Determine the [X, Y] coordinate at the center of the cell enclosing the given text.  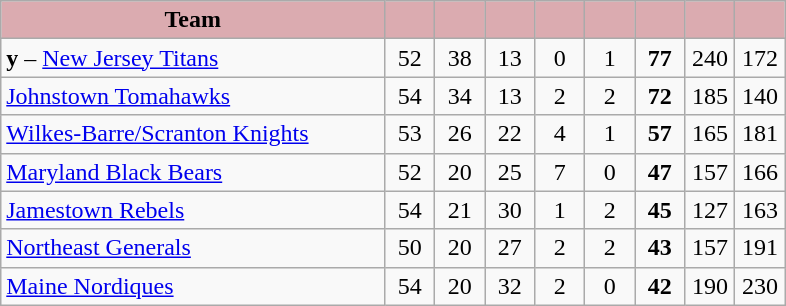
y – New Jersey Titans [193, 58]
172 [760, 58]
22 [510, 134]
185 [710, 96]
Team [193, 20]
50 [410, 248]
190 [710, 286]
Jamestown Rebels [193, 210]
4 [560, 134]
43 [660, 248]
47 [660, 172]
25 [510, 172]
42 [660, 286]
21 [460, 210]
Wilkes-Barre/Scranton Knights [193, 134]
Northeast Generals [193, 248]
38 [460, 58]
191 [760, 248]
240 [710, 58]
72 [660, 96]
165 [710, 134]
32 [510, 286]
230 [760, 286]
181 [760, 134]
Johnstown Tomahawks [193, 96]
166 [760, 172]
45 [660, 210]
77 [660, 58]
34 [460, 96]
57 [660, 134]
27 [510, 248]
30 [510, 210]
Maine Nordiques [193, 286]
53 [410, 134]
26 [460, 134]
140 [760, 96]
7 [560, 172]
Maryland Black Bears [193, 172]
163 [760, 210]
127 [710, 210]
